Search for the cell housing the specified text and yield its [x, y] center coordinate. 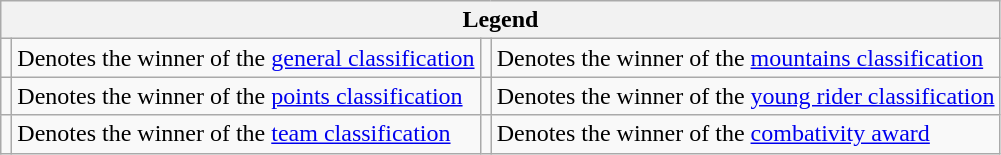
Denotes the winner of the general classification [246, 58]
Denotes the winner of the mountains classification [746, 58]
Denotes the winner of the points classification [246, 96]
Denotes the winner of the young rider classification [746, 96]
Legend [500, 20]
Denotes the winner of the combativity award [746, 134]
Denotes the winner of the team classification [246, 134]
